For the text-containing cell, return its midpoint in (x, y) coordinate format. 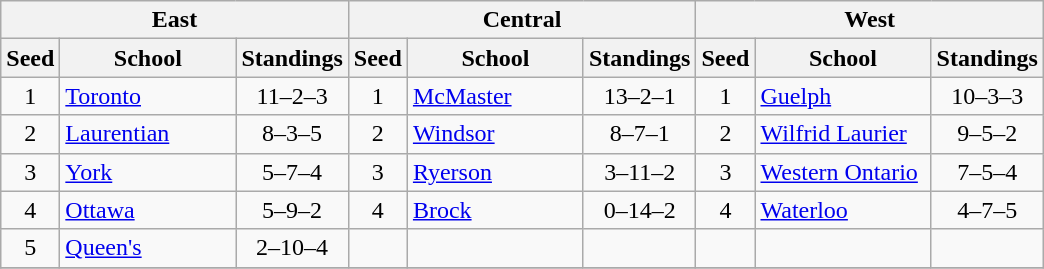
Wilfrid Laurier (843, 134)
2–10–4 (292, 248)
5–7–4 (292, 172)
East (175, 20)
8–3–5 (292, 134)
Ottawa (148, 210)
5–9–2 (292, 210)
West (870, 20)
0–14–2 (639, 210)
Brock (495, 210)
10–3–3 (987, 96)
Central (522, 20)
9–5–2 (987, 134)
7–5–4 (987, 172)
Ryerson (495, 172)
Western Ontario (843, 172)
4–7–5 (987, 210)
Queen's (148, 248)
McMaster (495, 96)
11–2–3 (292, 96)
13–2–1 (639, 96)
8–7–1 (639, 134)
York (148, 172)
5 (30, 248)
Laurentian (148, 134)
Waterloo (843, 210)
3–11–2 (639, 172)
Windsor (495, 134)
Toronto (148, 96)
Guelph (843, 96)
